For the text-containing cell, return its midpoint in [x, y] coordinate format. 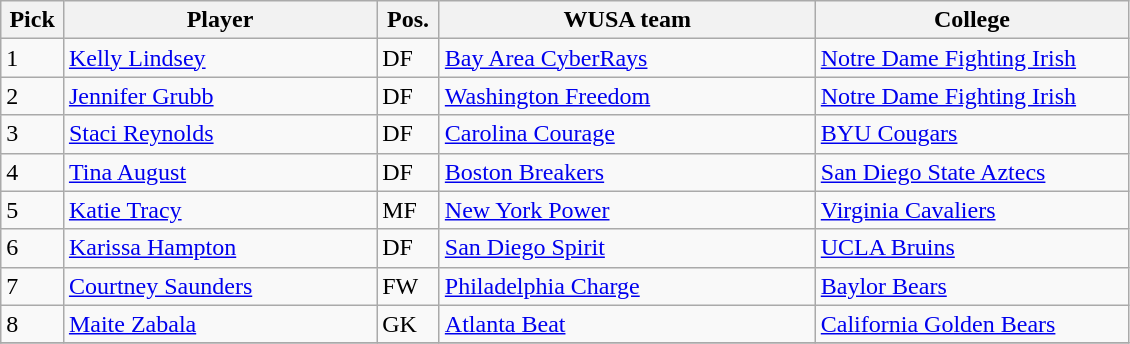
8 [32, 324]
New York Power [627, 210]
Maite Zabala [220, 324]
GK [408, 324]
Staci Reynolds [220, 134]
6 [32, 248]
MF [408, 210]
Jennifer Grubb [220, 96]
Washington Freedom [627, 96]
Katie Tracy [220, 210]
Kelly Lindsey [220, 58]
California Golden Bears [972, 324]
5 [32, 210]
1 [32, 58]
Player [220, 20]
4 [32, 172]
BYU Cougars [972, 134]
Courtney Saunders [220, 286]
Carolina Courage [627, 134]
Bay Area CyberRays [627, 58]
Pos. [408, 20]
Boston Breakers [627, 172]
WUSA team [627, 20]
Virginia Cavaliers [972, 210]
San Diego State Aztecs [972, 172]
College [972, 20]
San Diego Spirit [627, 248]
Baylor Bears [972, 286]
Philadelphia Charge [627, 286]
2 [32, 96]
UCLA Bruins [972, 248]
3 [32, 134]
Pick [32, 20]
7 [32, 286]
Karissa Hampton [220, 248]
Tina August [220, 172]
FW [408, 286]
Atlanta Beat [627, 324]
